Provide the (x, y) coordinate of the cell's center where the given text is located.  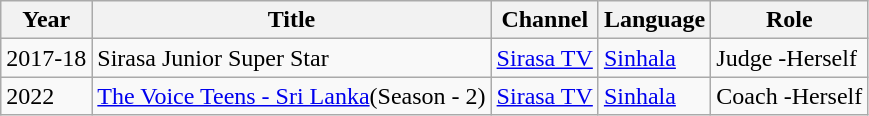
Title (292, 20)
Year (46, 20)
The Voice Teens - Sri Lanka(Season - 2) (292, 96)
Coach -Herself (790, 96)
Role (790, 20)
2017-18 (46, 58)
Sirasa Junior Super Star (292, 58)
2022 (46, 96)
Channel (544, 20)
Judge -Herself (790, 58)
Language (654, 20)
